Find where the given text appears and provide that cell's center as (x, y) coordinate. 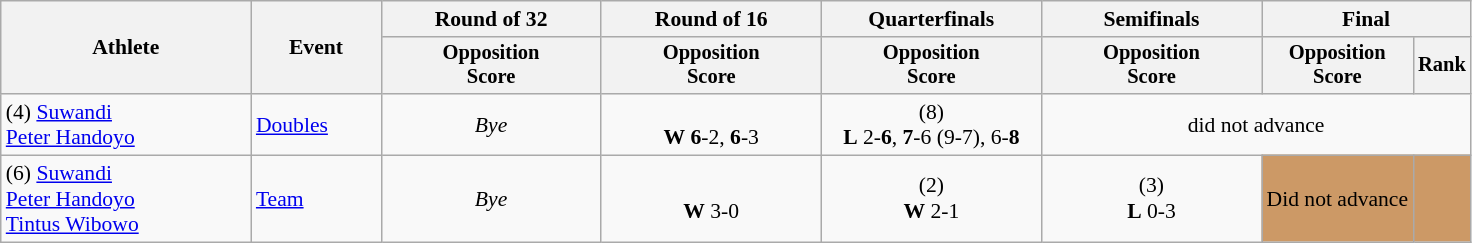
Final (1366, 19)
(2) W 2-1 (931, 200)
(8) L 2-6, 7-6 (9-7), 6-8 (931, 124)
Athlete (126, 48)
W 6-2, 6-3 (711, 124)
Event (316, 48)
(4) Suwandi Peter Handoyo (126, 124)
did not advance (1256, 124)
Round of 16 (711, 19)
Doubles (316, 124)
Rank (1442, 66)
Did not advance (1338, 200)
Semifinals (1151, 19)
(6) Suwandi Peter Handoyo Tintus Wibowo (126, 200)
Quarterfinals (931, 19)
Team (316, 200)
(3) L 0-3 (1151, 200)
W 3-0 (711, 200)
Round of 32 (491, 19)
